Identify which cell holds the provided text, then report its (X, Y) central coordinate. 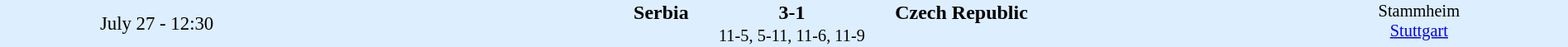
Czech Republic (1082, 12)
StammheimStuttgart (1419, 23)
3-1 (791, 12)
July 27 - 12:30 (157, 23)
11-5, 5-11, 11-6, 11-9 (792, 36)
Serbia (501, 12)
